Scan for the cell matching the given text and deliver its [x, y] coordinate at center. 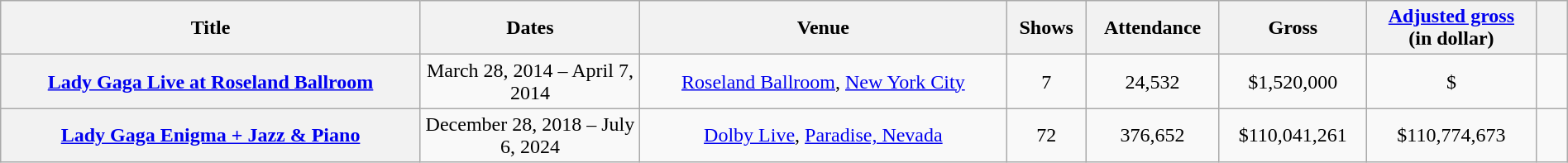
Gross [1293, 28]
$1,520,000 [1293, 81]
7 [1046, 81]
Adjusted gross(in dollar) [1451, 28]
Dolby Live, Paradise, Nevada [824, 136]
December 28, 2018 – July 6, 2024 [529, 136]
Dates [529, 28]
72 [1046, 136]
24,532 [1153, 81]
Attendance [1153, 28]
$110,774,673 [1451, 136]
March 28, 2014 – April 7, 2014 [529, 81]
$ [1451, 81]
376,652 [1153, 136]
Lady Gaga Live at Roseland Ballroom [211, 81]
Shows [1046, 28]
Roseland Ballroom, New York City [824, 81]
Title [211, 28]
Venue [824, 28]
Lady Gaga Enigma + Jazz & Piano [211, 136]
$110,041,261 [1293, 136]
